Provide the [x, y] coordinate of the cell's center where the given text is located.  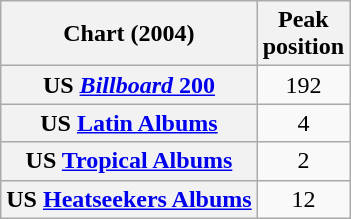
192 [303, 85]
12 [303, 199]
US Tropical Albums [129, 161]
US Billboard 200 [129, 85]
4 [303, 123]
Chart (2004) [129, 34]
Peakposition [303, 34]
US Heatseekers Albums [129, 199]
2 [303, 161]
US Latin Albums [129, 123]
